Return the [X, Y] coordinate for the center point of the cell that contains the specified text.  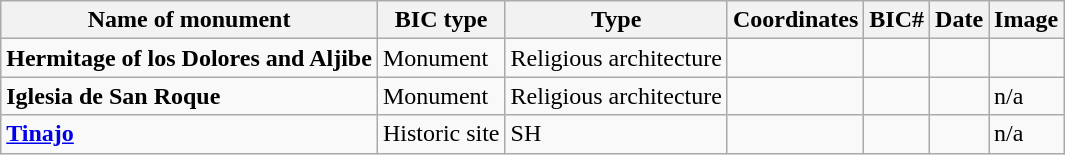
BIC# [897, 20]
Name of monument [190, 20]
Image [1026, 20]
Iglesia de San Roque [190, 96]
Historic site [441, 134]
Coordinates [795, 20]
Date [960, 20]
Tinajo [190, 134]
SH [616, 134]
Type [616, 20]
Hermitage of los Dolores and Aljibe [190, 58]
BIC type [441, 20]
